For the text-containing cell, return its midpoint in (x, y) coordinate format. 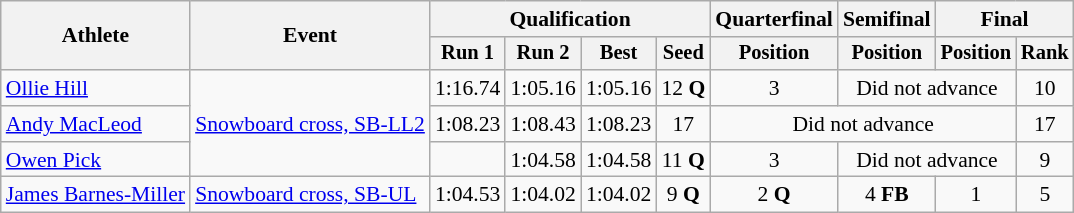
4 FB (887, 195)
Rank (1045, 54)
1:16.74 (468, 88)
11 Q (683, 160)
Semifinal (887, 19)
Quarterfinal (774, 19)
1 (976, 195)
Run 1 (468, 54)
Run 2 (542, 54)
Seed (683, 54)
Best (618, 54)
Ollie Hill (96, 88)
9 Q (683, 195)
Qualification (570, 19)
12 Q (683, 88)
Final (1005, 19)
1:04.53 (468, 195)
10 (1045, 88)
1:08.43 (542, 124)
Andy MacLeod (96, 124)
Snowboard cross, SB-LL2 (310, 124)
Snowboard cross, SB-UL (310, 195)
5 (1045, 195)
Event (310, 36)
Owen Pick (96, 160)
Athlete (96, 36)
9 (1045, 160)
James Barnes-Miller (96, 195)
2 Q (774, 195)
